Find where the given text appears and provide that cell's center as [x, y] coordinate. 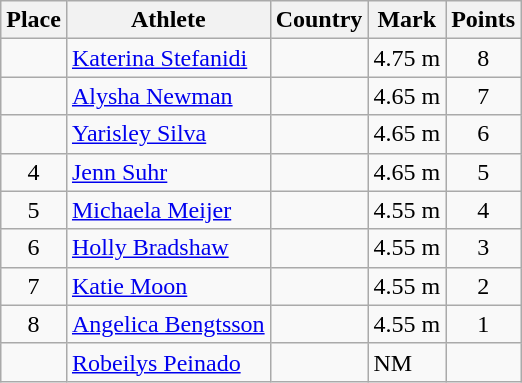
Points [484, 20]
4.75 m [407, 58]
Jenn Suhr [168, 172]
1 [484, 324]
Alysha Newman [168, 96]
Katerina Stefanidi [168, 58]
Athlete [168, 20]
3 [484, 248]
Robeilys Peinado [168, 362]
Holly Bradshaw [168, 248]
Katie Moon [168, 286]
Mark [407, 20]
Place [34, 20]
NM [407, 362]
Country [319, 20]
Yarisley Silva [168, 134]
Angelica Bengtsson [168, 324]
Michaela Meijer [168, 210]
2 [484, 286]
